Capture the cell that displays the provided text and extract its (x, y) central coordinate. 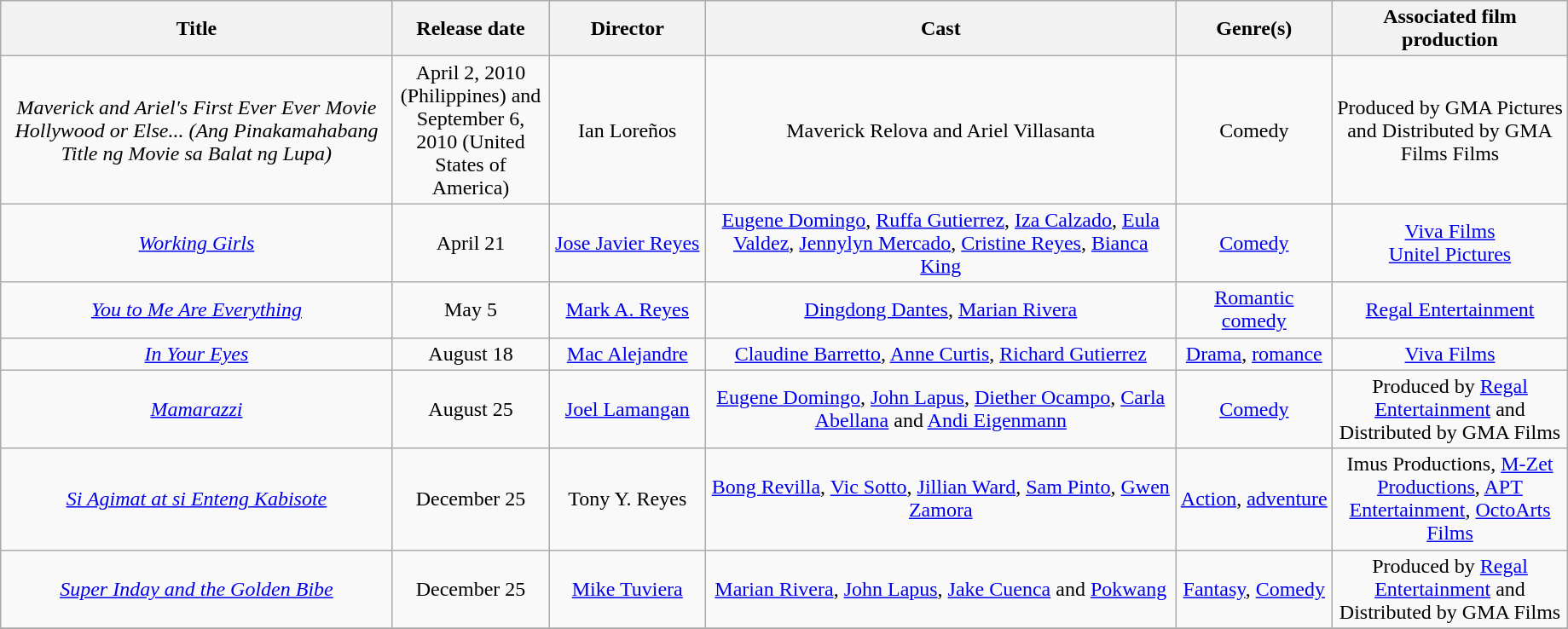
Title (196, 29)
Cast (941, 29)
Mark A. Reyes (628, 310)
Dingdong Dantes, Marian Rivera (941, 310)
Viva Films (1450, 354)
August 25 (471, 409)
April 21 (471, 243)
Working Girls (196, 243)
April 2, 2010 (Philippines) and September 6, 2010 (United States of America) (471, 130)
Jose Javier Reyes (628, 243)
Drama, romance (1254, 354)
Marian Rivera, John Lapus, Jake Cuenca and Pokwang (941, 589)
Viva FilmsUnitel Pictures (1450, 243)
Eugene Domingo, John Lapus, Diether Ocampo, Carla Abellana and Andi Eigenmann (941, 409)
Associated film production (1450, 29)
Mamarazzi (196, 409)
Claudine Barretto, Anne Curtis, Richard Gutierrez (941, 354)
May 5 (471, 310)
Release date (471, 29)
Imus Productions, M-Zet Productions, APT Entertainment, OctoArts Films (1450, 499)
Action, adventure (1254, 499)
Si Agimat at si Enteng Kabisote (196, 499)
Joel Lamangan (628, 409)
Romantic comedy (1254, 310)
In Your Eyes (196, 354)
Mike Tuviera (628, 589)
You to Me Are Everything (196, 310)
Director (628, 29)
Ian Loreños (628, 130)
Regal Entertainment (1450, 310)
Super Inday and the Golden Bibe (196, 589)
Mac Alejandre (628, 354)
Eugene Domingo, Ruffa Gutierrez, Iza Calzado, Eula Valdez, Jennylyn Mercado, Cristine Reyes, Bianca King (941, 243)
Produced by GMA Pictures and Distributed by GMA Films Films (1450, 130)
Tony Y. Reyes (628, 499)
August 18 (471, 354)
Bong Revilla, Vic Sotto, Jillian Ward, Sam Pinto, Gwen Zamora (941, 499)
Maverick and Ariel's First Ever Ever Movie Hollywood or Else... (Ang Pinakamahabang Title ng Movie sa Balat ng Lupa) (196, 130)
Maverick Relova and Ariel Villasanta (941, 130)
Genre(s) (1254, 29)
Fantasy, Comedy (1254, 589)
